Search for the cell housing the specified text and yield its [X, Y] center coordinate. 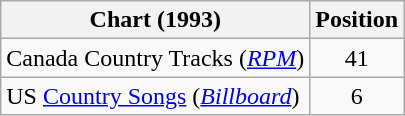
Chart (1993) [156, 20]
Canada Country Tracks (RPM) [156, 58]
Position [357, 20]
US Country Songs (Billboard) [156, 96]
6 [357, 96]
41 [357, 58]
